Scan for the cell matching the given text and deliver its (x, y) coordinate at center. 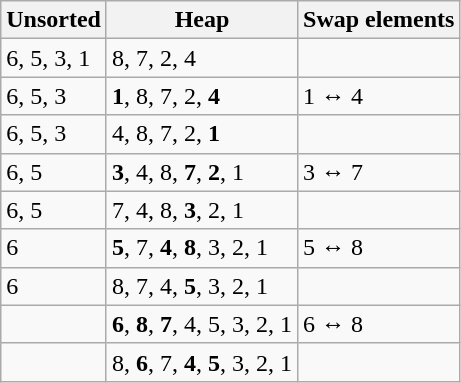
5 ↔ 8 (379, 248)
1, 8, 7, 2, 4 (202, 96)
6, 5, 3, 1 (54, 58)
Heap (202, 20)
7, 4, 8, 3, 2, 1 (202, 210)
Unsorted (54, 20)
8, 6, 7, 4, 5, 3, 2, 1 (202, 362)
1 ↔ 4 (379, 96)
6, 8, 7, 4, 5, 3, 2, 1 (202, 324)
3, 4, 8, 7, 2, 1 (202, 172)
8, 7, 2, 4 (202, 58)
4, 8, 7, 2, 1 (202, 134)
8, 7, 4, 5, 3, 2, 1 (202, 286)
3 ↔ 7 (379, 172)
Swap elements (379, 20)
5, 7, 4, 8, 3, 2, 1 (202, 248)
6 ↔ 8 (379, 324)
